Return (X, Y) of the center of cell containing provided text 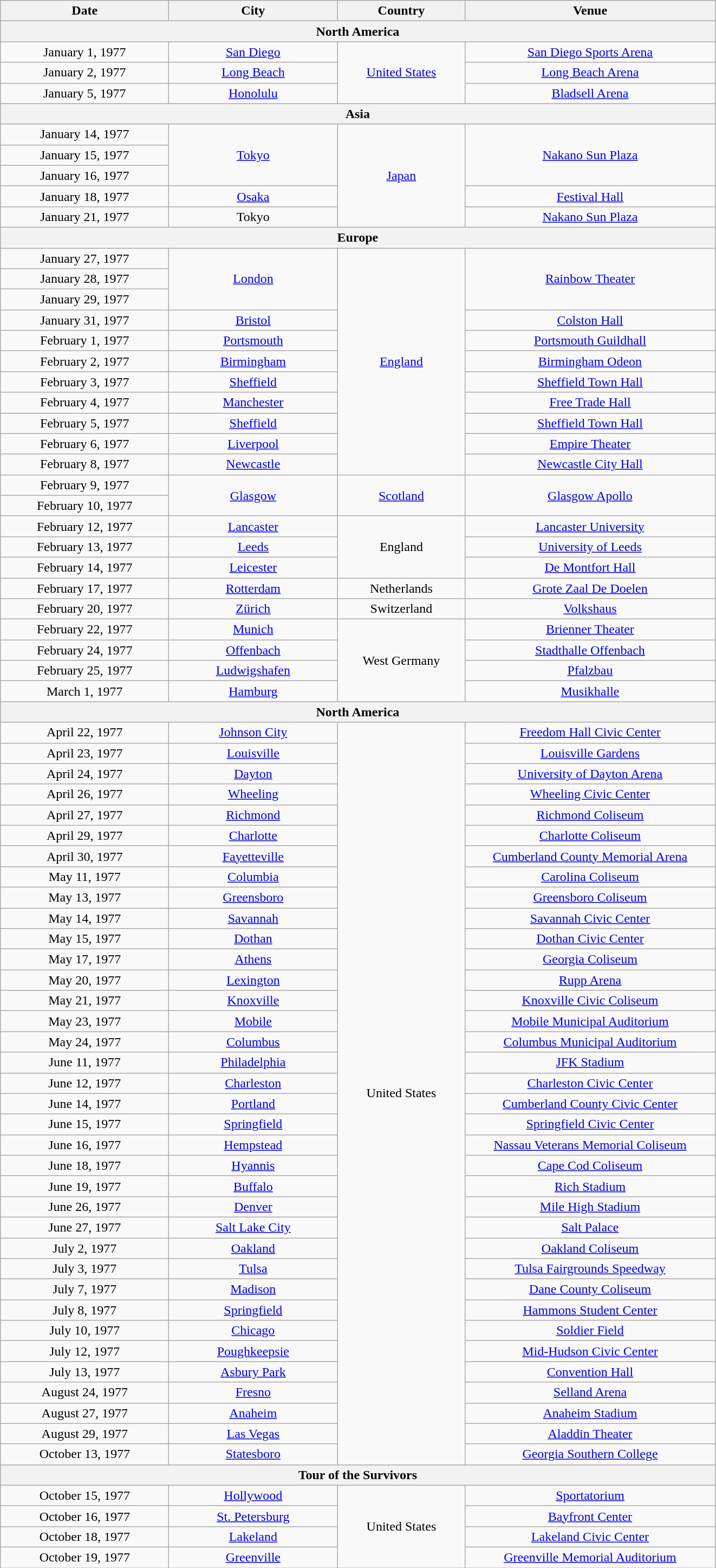
Portland (253, 1104)
Wheeling (253, 794)
Oakland (253, 1248)
February 20, 1977 (84, 609)
May 13, 1977 (84, 897)
Sportatorium (590, 1495)
Anaheim Stadium (590, 1413)
Ludwigshafen (253, 671)
Cape Cod Coliseum (590, 1165)
Savannah Civic Center (590, 918)
Athens (253, 960)
Brienner Theater (590, 630)
July 10, 1977 (84, 1331)
Birmingham Odeon (590, 361)
Volkshaus (590, 609)
Rainbow Theater (590, 279)
Long Beach Arena (590, 73)
Freedom Hall Civic Center (590, 733)
June 27, 1977 (84, 1227)
Dane County Coliseum (590, 1290)
Richmond Coliseum (590, 815)
Munich (253, 630)
Newcastle City Hall (590, 464)
May 24, 1977 (84, 1042)
August 27, 1977 (84, 1413)
Hyannis (253, 1165)
Hamburg (253, 691)
Europe (357, 237)
Wheeling Civic Center (590, 794)
January 18, 1977 (84, 196)
October 18, 1977 (84, 1537)
Anaheim (253, 1413)
May 17, 1977 (84, 960)
July 12, 1977 (84, 1351)
July 3, 1977 (84, 1269)
Portsmouth Guildhall (590, 341)
Knoxville (253, 1001)
Greenville Memorial Auditorium (590, 1557)
Johnson City (253, 733)
Madison (253, 1290)
Columbus Municipal Auditorium (590, 1042)
Asbury Park (253, 1372)
Greenville (253, 1557)
Glasgow (253, 495)
February 4, 1977 (84, 403)
Leeds (253, 547)
Free Trade Hall (590, 403)
January 1, 1977 (84, 52)
July 8, 1977 (84, 1310)
Salt Lake City (253, 1227)
January 5, 1977 (84, 93)
Las Vegas (253, 1434)
February 2, 1977 (84, 361)
City (253, 11)
De Montfort Hall (590, 567)
Tulsa Fairgrounds Speedway (590, 1269)
July 7, 1977 (84, 1290)
Knoxville Civic Coliseum (590, 1001)
Lexington (253, 980)
Bladsell Arena (590, 93)
June 26, 1977 (84, 1207)
June 14, 1977 (84, 1104)
Mid-Hudson Civic Center (590, 1351)
May 21, 1977 (84, 1001)
Netherlands (401, 588)
March 1, 1977 (84, 691)
Lakeland Civic Center (590, 1537)
Asia (357, 114)
Fayetteville (253, 856)
February 25, 1977 (84, 671)
Lancaster University (590, 526)
Hammons Student Center (590, 1310)
August 24, 1977 (84, 1392)
Chicago (253, 1331)
January 21, 1977 (84, 217)
July 2, 1977 (84, 1248)
Cumberland County Memorial Arena (590, 856)
Charleston Civic Center (590, 1083)
Country (401, 11)
Louisville (253, 753)
January 29, 1977 (84, 300)
Tour of the Survivors (357, 1475)
Charlotte (253, 835)
Osaka (253, 196)
Greensboro Coliseum (590, 897)
Colston Hall (590, 320)
February 13, 1977 (84, 547)
February 10, 1977 (84, 506)
Greensboro (253, 897)
Selland Arena (590, 1392)
Convention Hall (590, 1372)
London (253, 279)
June 12, 1977 (84, 1083)
May 20, 1977 (84, 980)
October 16, 1977 (84, 1516)
Japan (401, 176)
October 13, 1977 (84, 1454)
February 22, 1977 (84, 630)
Bristol (253, 320)
Dothan (253, 939)
St. Petersburg (253, 1516)
Soldier Field (590, 1331)
June 11, 1977 (84, 1062)
Mile High Stadium (590, 1207)
February 5, 1977 (84, 423)
Salt Palace (590, 1227)
Switzerland (401, 609)
Birmingham (253, 361)
Portsmouth (253, 341)
Zürich (253, 609)
University of Leeds (590, 547)
Georgia Coliseum (590, 960)
July 13, 1977 (84, 1372)
Aladdin Theater (590, 1434)
West Germany (401, 660)
Columbus (253, 1042)
June 16, 1977 (84, 1145)
April 26, 1977 (84, 794)
Date (84, 11)
Hempstead (253, 1145)
Offenbach (253, 650)
May 14, 1977 (84, 918)
Philadelphia (253, 1062)
Long Beach (253, 73)
Hollywood (253, 1495)
August 29, 1977 (84, 1434)
Rich Stadium (590, 1186)
Columbia (253, 877)
Nassau Veterans Memorial Coliseum (590, 1145)
May 23, 1977 (84, 1021)
Statesboro (253, 1454)
Leicester (253, 567)
October 15, 1977 (84, 1495)
Pfalzbau (590, 671)
Grote Zaal De Doelen (590, 588)
January 16, 1977 (84, 176)
San Diego Sports Arena (590, 52)
Carolina Coliseum (590, 877)
Dayton (253, 774)
Lancaster (253, 526)
Rotterdam (253, 588)
May 11, 1977 (84, 877)
Springfield Civic Center (590, 1124)
Mobile Municipal Auditorium (590, 1021)
October 19, 1977 (84, 1557)
Fresno (253, 1392)
Musikhalle (590, 691)
April 27, 1977 (84, 815)
January 31, 1977 (84, 320)
Poughkeepsie (253, 1351)
June 18, 1977 (84, 1165)
Rupp Arena (590, 980)
Mobile (253, 1021)
February 6, 1977 (84, 444)
Scotland (401, 495)
February 17, 1977 (84, 588)
Louisville Gardens (590, 753)
Richmond (253, 815)
University of Dayton Arena (590, 774)
Cumberland County Civic Center (590, 1104)
Festival Hall (590, 196)
February 1, 1977 (84, 341)
January 15, 1977 (84, 155)
Denver (253, 1207)
June 19, 1977 (84, 1186)
Dothan Civic Center (590, 939)
Stadthalle Offenbach (590, 650)
Charlotte Coliseum (590, 835)
January 14, 1977 (84, 134)
February 8, 1977 (84, 464)
Liverpool (253, 444)
San Diego (253, 52)
June 15, 1977 (84, 1124)
April 23, 1977 (84, 753)
Venue (590, 11)
Charleston (253, 1083)
February 14, 1977 (84, 567)
January 2, 1977 (84, 73)
Tulsa (253, 1269)
Bayfront Center (590, 1516)
Buffalo (253, 1186)
February 24, 1977 (84, 650)
January 27, 1977 (84, 258)
Glasgow Apollo (590, 495)
April 29, 1977 (84, 835)
February 3, 1977 (84, 382)
Georgia Southern College (590, 1454)
April 24, 1977 (84, 774)
Lakeland (253, 1537)
Manchester (253, 403)
May 15, 1977 (84, 939)
April 30, 1977 (84, 856)
Newcastle (253, 464)
January 28, 1977 (84, 279)
April 22, 1977 (84, 733)
Oakland Coliseum (590, 1248)
Empire Theater (590, 444)
February 9, 1977 (84, 485)
February 12, 1977 (84, 526)
JFK Stadium (590, 1062)
Savannah (253, 918)
Honolulu (253, 93)
